Return [X, Y] of the center of cell containing provided text 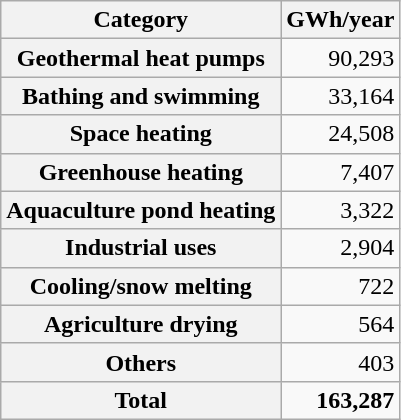
3,322 [340, 210]
Geothermal heat pumps [141, 58]
Space heating [141, 134]
Bathing and swimming [141, 96]
Cooling/snow melting [141, 286]
722 [340, 286]
Industrial uses [141, 248]
403 [340, 362]
33,164 [340, 96]
564 [340, 324]
Agriculture drying [141, 324]
7,407 [340, 172]
Total [141, 400]
24,508 [340, 134]
Greenhouse heating [141, 172]
163,287 [340, 400]
GWh/year [340, 20]
Aquaculture pond heating [141, 210]
2,904 [340, 248]
Category [141, 20]
Others [141, 362]
90,293 [340, 58]
